Search for the cell housing the specified text and yield its [x, y] center coordinate. 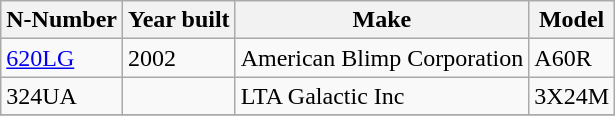
LTA Galactic Inc [382, 96]
Year built [178, 20]
620LG [62, 58]
2002 [178, 58]
3X24M [572, 96]
Make [382, 20]
Model [572, 20]
American Blimp Corporation [382, 58]
A60R [572, 58]
324UA [62, 96]
N-Number [62, 20]
